Provide the (X, Y) coordinate of the cell's center where the given text is located.  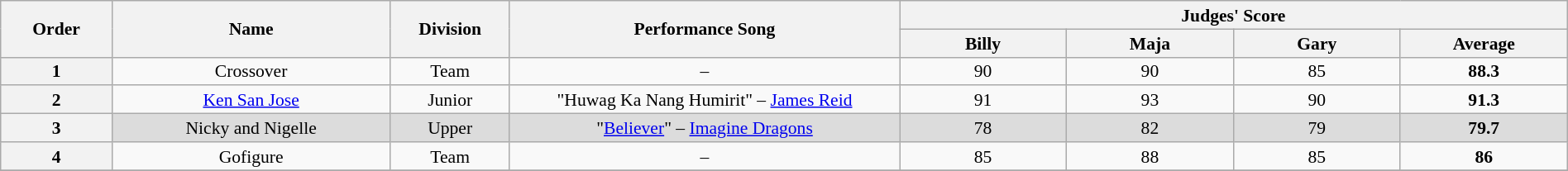
"Huwag Ka Nang Humirit" – James Reid (705, 100)
Division (450, 29)
93 (1150, 100)
79.7 (1484, 128)
Maja (1150, 43)
Performance Song (705, 29)
Order (56, 29)
79 (1317, 128)
Junior (450, 100)
82 (1150, 128)
Upper (450, 128)
78 (983, 128)
Gary (1317, 43)
88 (1150, 156)
Average (1484, 43)
3 (56, 128)
"Believer" – Imagine Dragons (705, 128)
91 (983, 100)
2 (56, 100)
Judges' Score (1234, 15)
1 (56, 71)
Name (251, 29)
86 (1484, 156)
Billy (983, 43)
Ken San Jose (251, 100)
88.3 (1484, 71)
Nicky and Nigelle (251, 128)
4 (56, 156)
Gofigure (251, 156)
91.3 (1484, 100)
Crossover (251, 71)
